Output the (X, Y) coordinate of the center of the cell containing the given text.  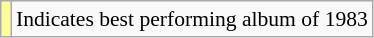
Indicates best performing album of 1983 (192, 19)
